Pinpoint the cell where the given text exists, returning its [X, Y] midpoint coordinate. 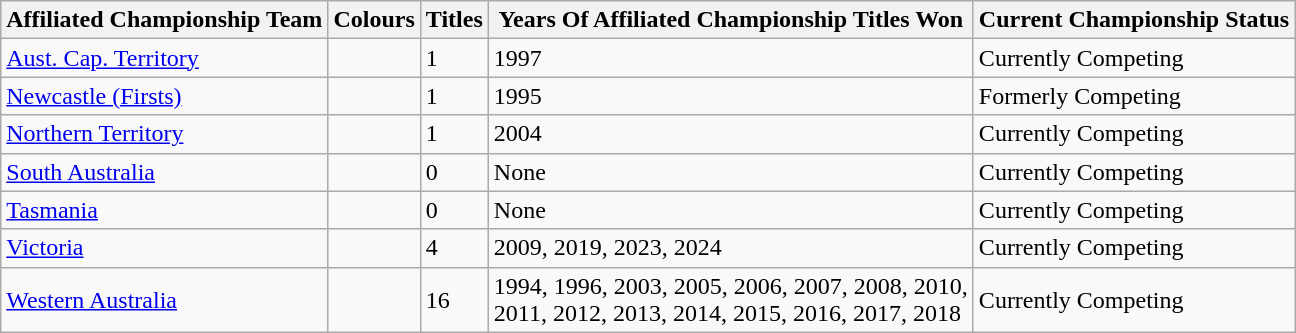
Affiliated Championship Team [164, 20]
Newcastle (Firsts) [164, 96]
2009, 2019, 2023, 2024 [730, 248]
Colours [374, 20]
Northern Territory [164, 134]
Current Championship Status [1134, 20]
1994, 1996, 2003, 2005, 2006, 2007, 2008, 2010,2011, 2012, 2013, 2014, 2015, 2016, 2017, 2018 [730, 300]
Titles [454, 20]
Victoria [164, 248]
1997 [730, 58]
16 [454, 300]
South Australia [164, 172]
Aust. Cap. Territory [164, 58]
Formerly Competing [1134, 96]
Tasmania [164, 210]
Western Australia [164, 300]
2004 [730, 134]
1995 [730, 96]
Years Of Affiliated Championship Titles Won [730, 20]
4 [454, 248]
